Locate the cell with the specified text and output its (X, Y) center coordinate. 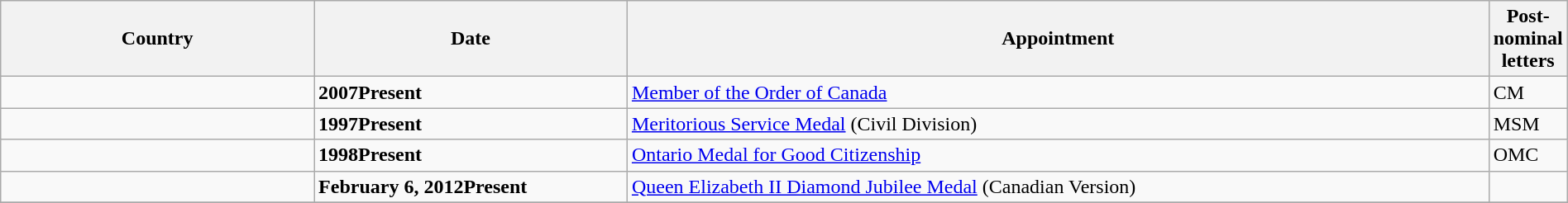
Ontario Medal for Good Citizenship (1058, 155)
Member of the Order of Canada (1058, 92)
MSM (1528, 124)
Queen Elizabeth II Diamond Jubilee Medal (Canadian Version) (1058, 186)
Post-nominal letters (1528, 39)
1997Present (471, 124)
February 6, 2012Present (471, 186)
Country (157, 39)
Meritorious Service Medal (Civil Division) (1058, 124)
Appointment (1058, 39)
1998Present (471, 155)
2007Present (471, 92)
CM (1528, 92)
Date (471, 39)
OMC (1528, 155)
